Output the (X, Y) coordinate of the center of the cell containing the given text.  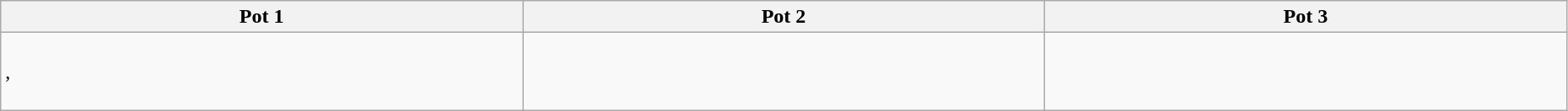
Pot 2 (784, 17)
, (261, 71)
Pot 3 (1306, 17)
Pot 1 (261, 17)
